Provide the (X, Y) coordinate of the cell's center where the given text is located.  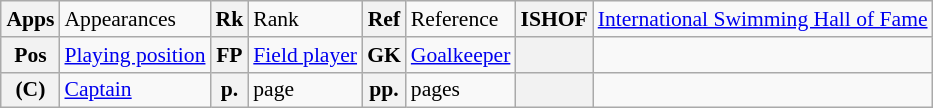
page (305, 90)
Pos (30, 55)
ISHOF (554, 19)
Apps (30, 19)
(C) (30, 90)
Captain (134, 90)
Rk (230, 19)
FP (230, 55)
Rank (305, 19)
p. (230, 90)
pages (461, 90)
Appearances (134, 19)
GK (384, 55)
Goalkeeper (461, 55)
Playing position (134, 55)
International Swimming Hall of Fame (763, 19)
pp. (384, 90)
Reference (461, 19)
Field player (305, 55)
Ref (384, 19)
